Pinpoint the cell where the given text exists, returning its (X, Y) midpoint coordinate. 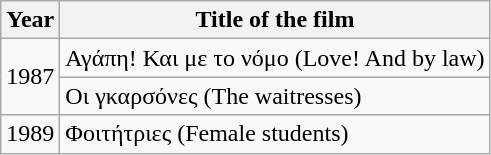
1987 (30, 77)
Title of the film (275, 20)
Οι γκαρσόνες (The waitresses) (275, 96)
1989 (30, 134)
Φοιτήτριες (Female students) (275, 134)
Αγάπη! Και με το νόμο (Love! And by law) (275, 58)
Year (30, 20)
